Find where the given text appears and provide that cell's center as (X, Y) coordinate. 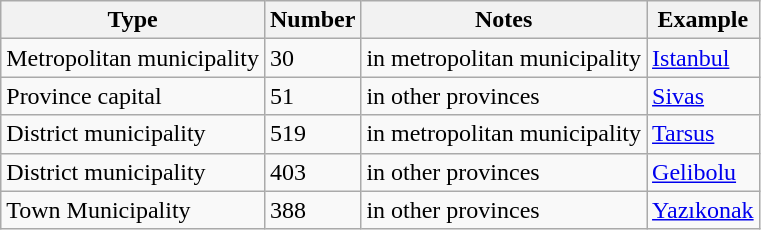
Notes (504, 20)
388 (312, 210)
Yazıkonak (704, 210)
403 (312, 172)
Number (312, 20)
Example (704, 20)
Istanbul (704, 58)
Sivas (704, 96)
Town Municipality (133, 210)
Province capital (133, 96)
Gelibolu (704, 172)
Type (133, 20)
519 (312, 134)
Metropolitan municipality (133, 58)
30 (312, 58)
Tarsus (704, 134)
51 (312, 96)
